Output the [x, y] coordinate of the center of the cell containing the given text.  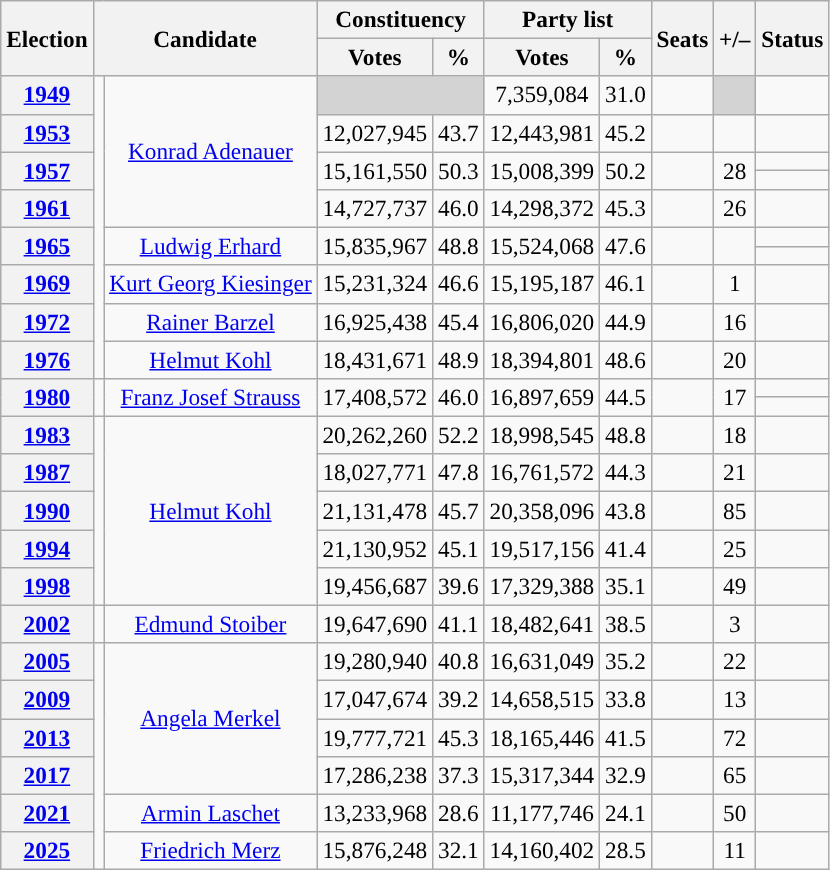
Party list [568, 19]
18,165,446 [542, 737]
45.4 [459, 322]
28 [735, 170]
3 [735, 624]
65 [735, 775]
1987 [47, 473]
15,231,324 [375, 284]
18,027,771 [375, 473]
18 [735, 435]
32.1 [459, 850]
15,195,187 [542, 284]
Election [47, 38]
19,456,687 [375, 586]
12,027,945 [375, 133]
Angela Merkel [210, 718]
41.4 [626, 548]
50 [735, 813]
Konrad Adenauer [210, 152]
20,262,260 [375, 435]
52.2 [459, 435]
44.3 [626, 473]
24.1 [626, 813]
16,925,438 [375, 322]
1965 [47, 246]
16,897,659 [542, 397]
13,233,968 [375, 813]
48.9 [459, 359]
15,876,248 [375, 850]
47.8 [459, 473]
21 [735, 473]
1957 [47, 170]
17 [735, 397]
11,177,746 [542, 813]
40.8 [459, 662]
15,008,399 [542, 170]
48.6 [626, 359]
39.2 [459, 699]
21,131,478 [375, 510]
1949 [47, 95]
1980 [47, 397]
17,408,572 [375, 397]
Candidate [205, 38]
45.1 [459, 548]
28.5 [626, 850]
Constituency [400, 19]
26 [735, 208]
1998 [47, 586]
44.5 [626, 397]
1994 [47, 548]
12,443,981 [542, 133]
2002 [47, 624]
18,482,641 [542, 624]
16,806,020 [542, 322]
15,161,550 [375, 170]
11 [735, 850]
Rainer Barzel [210, 322]
46.6 [459, 284]
1972 [47, 322]
Friedrich Merz [210, 850]
14,658,515 [542, 699]
44.9 [626, 322]
49 [735, 586]
7,359,084 [542, 95]
Kurt Georg Kiesinger [210, 284]
15,835,967 [375, 246]
1953 [47, 133]
14,160,402 [542, 850]
16,761,572 [542, 473]
2009 [47, 699]
Seats [682, 38]
46.1 [626, 284]
16,631,049 [542, 662]
41.1 [459, 624]
14,727,737 [375, 208]
19,280,940 [375, 662]
33.8 [626, 699]
45.2 [626, 133]
+/– [735, 38]
1961 [47, 208]
16 [735, 322]
Armin Laschet [210, 813]
1990 [47, 510]
1976 [47, 359]
18,431,671 [375, 359]
14,298,372 [542, 208]
17,047,674 [375, 699]
45.7 [459, 510]
72 [735, 737]
50.3 [459, 170]
20,358,096 [542, 510]
32.9 [626, 775]
19,647,690 [375, 624]
2005 [47, 662]
2025 [47, 850]
Franz Josef Strauss [210, 397]
Ludwig Erhard [210, 246]
38.5 [626, 624]
13 [735, 699]
19,517,156 [542, 548]
17,286,238 [375, 775]
Status [792, 38]
20 [735, 359]
21,130,952 [375, 548]
17,329,388 [542, 586]
15,317,344 [542, 775]
47.6 [626, 246]
22 [735, 662]
15,524,068 [542, 246]
2021 [47, 813]
2013 [47, 737]
37.3 [459, 775]
43.7 [459, 133]
50.2 [626, 170]
31.0 [626, 95]
28.6 [459, 813]
Edmund Stoiber [210, 624]
18,394,801 [542, 359]
1969 [47, 284]
35.1 [626, 586]
39.6 [459, 586]
25 [735, 548]
35.2 [626, 662]
43.8 [626, 510]
1983 [47, 435]
41.5 [626, 737]
2017 [47, 775]
85 [735, 510]
18,998,545 [542, 435]
1 [735, 284]
19,777,721 [375, 737]
